Locate the cell with the specified text and output its (X, Y) center coordinate. 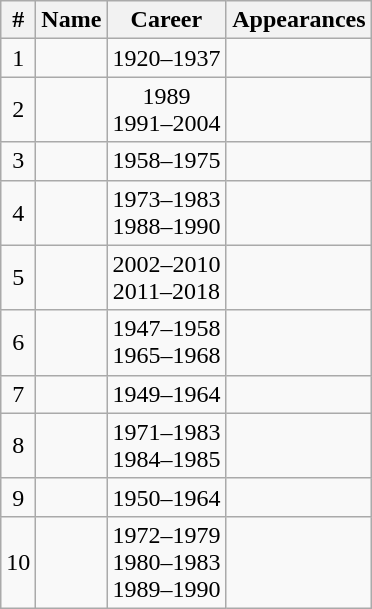
8 (18, 446)
Name (72, 20)
5 (18, 278)
6 (18, 342)
2 (18, 110)
10 (18, 562)
9 (18, 497)
1920–1937 (166, 58)
2002–20102011–2018 (166, 278)
Career (166, 20)
4 (18, 212)
3 (18, 161)
1 (18, 58)
7 (18, 394)
1973–19831988–1990 (166, 212)
Appearances (299, 20)
# (18, 20)
1971–19831984–1985 (166, 446)
1950–1964 (166, 497)
1972–19791980–19831989–1990 (166, 562)
1949–1964 (166, 394)
19891991–2004 (166, 110)
1947–19581965–1968 (166, 342)
1958–1975 (166, 161)
